Return the [x, y] coordinate for the center point of the cell that contains the specified text.  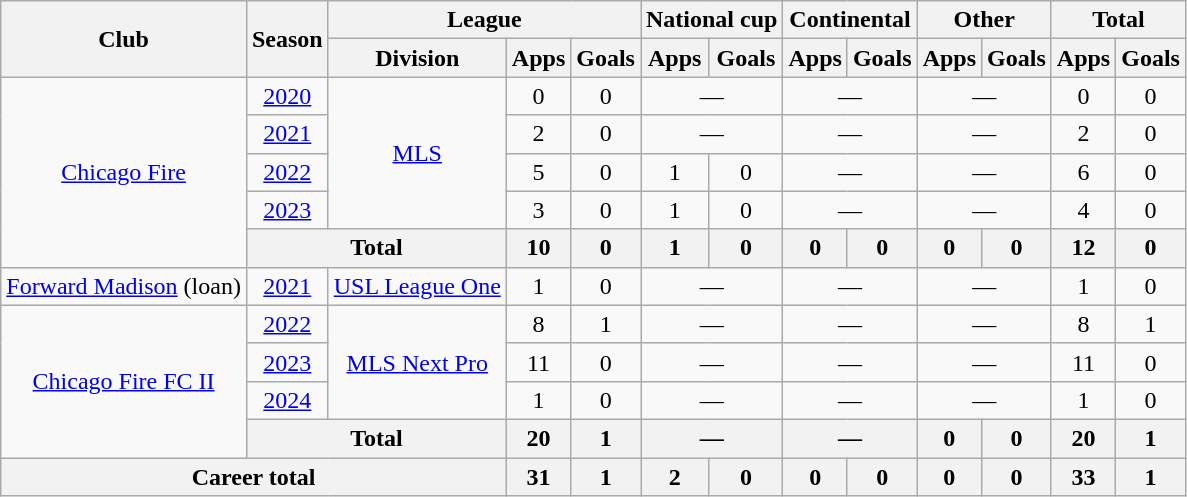
Club [124, 39]
31 [538, 477]
MLS [417, 153]
Forward Madison (loan) [124, 286]
33 [1083, 477]
Continental [850, 20]
6 [1083, 172]
3 [538, 210]
10 [538, 248]
MLS Next Pro [417, 362]
2020 [287, 96]
Season [287, 39]
12 [1083, 248]
Other [984, 20]
Chicago Fire [124, 172]
4 [1083, 210]
USL League One [417, 286]
5 [538, 172]
Career total [254, 477]
2024 [287, 400]
National cup [711, 20]
Chicago Fire FC II [124, 381]
League [484, 20]
Division [417, 58]
